Determine the (X, Y) coordinate at the center of the cell enclosing the given text.  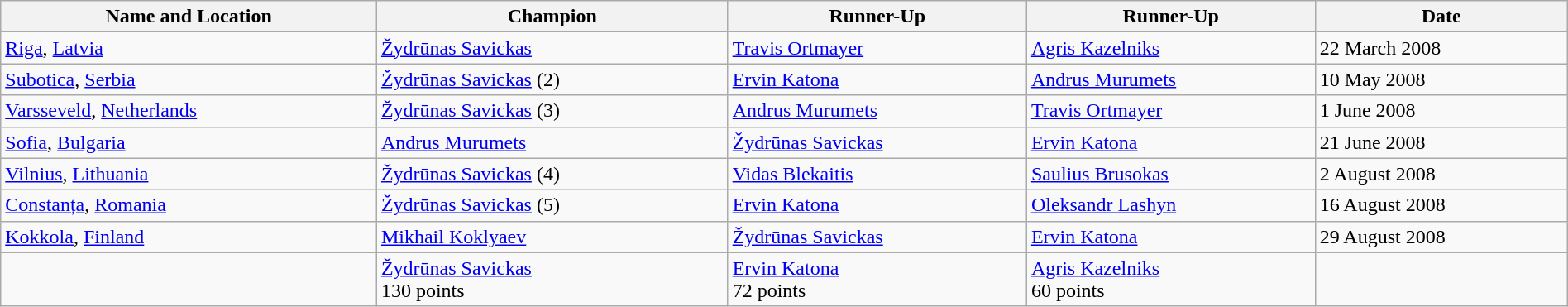
Oleksandr Lashyn (1171, 205)
Date (1441, 17)
Žydrūnas Savickas (5) (552, 205)
29 August 2008 (1441, 237)
Žydrūnas Savickas 130 points (552, 280)
Žydrūnas Savickas (2) (552, 79)
Subotica, Serbia (189, 79)
Agris Kazelniks 60 points (1171, 280)
22 March 2008 (1441, 48)
Kokkola, Finland (189, 237)
Vilnius, Lithuania (189, 174)
Constanța, Romania (189, 205)
Sofia, Bulgaria (189, 142)
Žydrūnas Savickas (4) (552, 174)
2 August 2008 (1441, 174)
Riga, Latvia (189, 48)
Varsseveld, Netherlands (189, 111)
10 May 2008 (1441, 79)
Saulius Brusokas (1171, 174)
Name and Location (189, 17)
Agris Kazelniks (1171, 48)
1 June 2008 (1441, 111)
Vidas Blekaitis (877, 174)
21 June 2008 (1441, 142)
Mikhail Koklyaev (552, 237)
16 August 2008 (1441, 205)
Champion (552, 17)
Ervin Katona 72 points (877, 280)
Žydrūnas Savickas (3) (552, 111)
